Detect which cell encompasses the target text, then output its (X, Y) center coordinate. 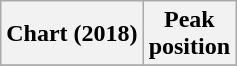
Peakposition (189, 34)
Chart (2018) (72, 34)
